Locate the cell with the specified text and output its (x, y) center coordinate. 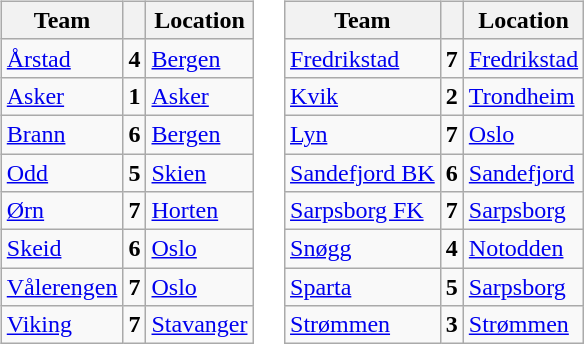
Vålerengen (62, 287)
Stavanger (200, 325)
Snøgg (363, 249)
Skien (200, 173)
Årstad (62, 58)
3 (452, 325)
Kvik (363, 96)
Skeid (62, 249)
Brann (62, 134)
Sandefjord BK (363, 173)
Horten (200, 211)
Sarpsborg FK (363, 211)
Trondheim (523, 96)
2 (452, 96)
Sparta (363, 287)
1 (134, 96)
Sandefjord (523, 173)
Lyn (363, 134)
Viking (62, 325)
Notodden (523, 249)
Odd (62, 173)
Ørn (62, 211)
